Find where the given text appears and provide that cell's center as [X, Y] coordinate. 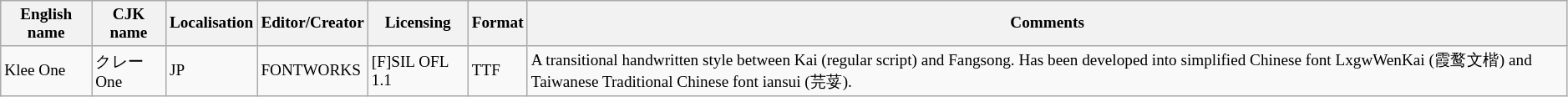
[F]SIL OFL 1.1 [418, 71]
CJK name [129, 23]
Comments [1048, 23]
Licensing [418, 23]
FONTWORKS [312, 71]
TTF [498, 71]
Localisation [211, 23]
Editor/Creator [312, 23]
JP [211, 71]
Format [498, 23]
English name [47, 23]
Klee One [47, 71]
クレーOne [129, 71]
